Pinpoint the cell where the given text exists, returning its [x, y] midpoint coordinate. 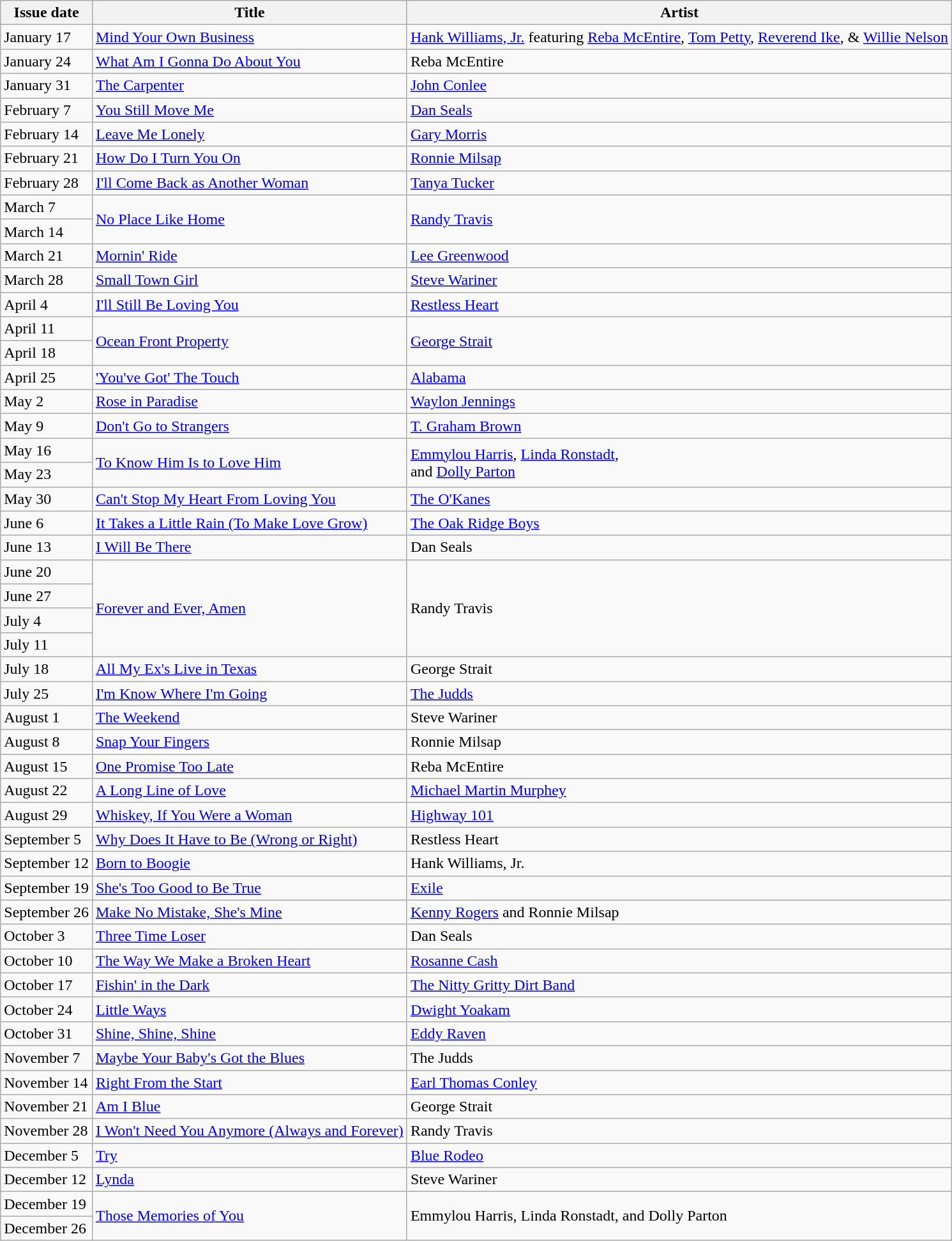
Maybe Your Baby's Got the Blues [249, 1058]
March 28 [47, 280]
December 26 [47, 1228]
Whiskey, If You Were a Woman [249, 815]
Can't Stop My Heart From Loving You [249, 499]
The Weekend [249, 718]
May 9 [47, 426]
July 25 [47, 693]
January 24 [47, 61]
Lynda [249, 1180]
Make No Mistake, She's Mine [249, 912]
October 10 [47, 961]
September 19 [47, 888]
Michael Martin Murphey [679, 791]
I'm Know Where I'm Going [249, 693]
All My Ex's Live in Texas [249, 669]
Try [249, 1155]
March 14 [47, 231]
November 28 [47, 1131]
Don't Go to Strangers [249, 426]
Emmylou Harris, Linda Ronstadt, and Dolly Parton [679, 1216]
The Nitty Gritty Dirt Band [679, 985]
April 4 [47, 305]
September 5 [47, 839]
March 21 [47, 255]
T. Graham Brown [679, 426]
August 15 [47, 766]
Those Memories of You [249, 1216]
The Way We Make a Broken Heart [249, 961]
February 28 [47, 183]
July 11 [47, 644]
Born to Boogie [249, 864]
Why Does It Have to Be (Wrong or Right) [249, 839]
August 22 [47, 791]
Three Time Loser [249, 936]
What Am I Gonna Do About You [249, 61]
August 29 [47, 815]
Leave Me Lonely [249, 134]
I Won't Need You Anymore (Always and Forever) [249, 1131]
Mornin' Ride [249, 255]
November 7 [47, 1058]
No Place Like Home [249, 219]
December 5 [47, 1155]
Snap Your Fingers [249, 742]
Rose in Paradise [249, 402]
Ocean Front Property [249, 341]
Right From the Start [249, 1083]
Title [249, 13]
Hank Williams, Jr. featuring Reba McEntire, Tom Petty, Reverend Ike, & Willie Nelson [679, 37]
December 12 [47, 1180]
May 30 [47, 499]
John Conlee [679, 86]
June 27 [47, 596]
One Promise Too Late [249, 766]
Artist [679, 13]
Tanya Tucker [679, 183]
May 2 [47, 402]
Issue date [47, 13]
October 24 [47, 1009]
I'll Come Back as Another Woman [249, 183]
January 31 [47, 86]
Dwight Yoakam [679, 1009]
February 7 [47, 110]
Rosanne Cash [679, 961]
Highway 101 [679, 815]
Earl Thomas Conley [679, 1083]
Blue Rodeo [679, 1155]
August 8 [47, 742]
The Carpenter [249, 86]
To Know Him Is to Love Him [249, 462]
'You've Got' The Touch [249, 377]
December 19 [47, 1204]
November 21 [47, 1107]
She's Too Good to Be True [249, 888]
March 7 [47, 207]
October 3 [47, 936]
October 31 [47, 1033]
You Still Move Me [249, 110]
September 26 [47, 912]
It Takes a Little Rain (To Make Love Grow) [249, 523]
April 11 [47, 329]
Am I Blue [249, 1107]
September 12 [47, 864]
January 17 [47, 37]
Mind Your Own Business [249, 37]
Eddy Raven [679, 1033]
June 13 [47, 547]
August 1 [47, 718]
November 14 [47, 1083]
A Long Line of Love [249, 791]
Gary Morris [679, 134]
Exile [679, 888]
Fishin' in the Dark [249, 985]
Lee Greenwood [679, 255]
Little Ways [249, 1009]
July 18 [47, 669]
Small Town Girl [249, 280]
How Do I Turn You On [249, 158]
October 17 [47, 985]
I'll Still Be Loving You [249, 305]
The Oak Ridge Boys [679, 523]
May 16 [47, 450]
February 14 [47, 134]
Alabama [679, 377]
Kenny Rogers and Ronnie Milsap [679, 912]
June 6 [47, 523]
Forever and Ever, Amen [249, 608]
The O'Kanes [679, 499]
I Will Be There [249, 547]
February 21 [47, 158]
April 18 [47, 353]
Hank Williams, Jr. [679, 864]
Shine, Shine, Shine [249, 1033]
Emmylou Harris, Linda Ronstadt,and Dolly Parton [679, 462]
May 23 [47, 475]
April 25 [47, 377]
Waylon Jennings [679, 402]
June 20 [47, 572]
July 4 [47, 620]
